Locate the cell with the specified text and output its [x, y] center coordinate. 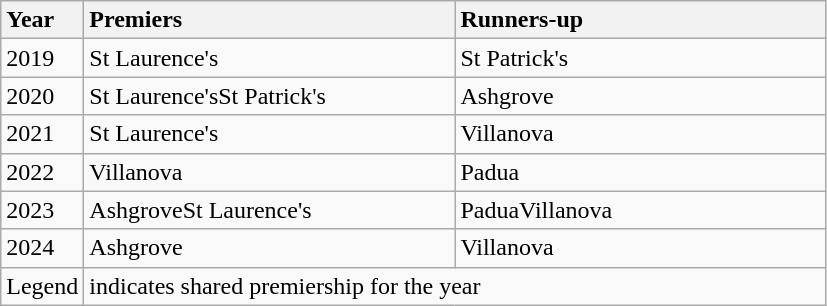
2019 [42, 58]
2020 [42, 96]
indicates shared premiership for the year [455, 286]
St Laurence'sSt Patrick's [270, 96]
Premiers [270, 20]
2023 [42, 210]
Padua [640, 172]
Year [42, 20]
2024 [42, 248]
2022 [42, 172]
PaduaVillanova [640, 210]
St Patrick's [640, 58]
AshgroveSt Laurence's [270, 210]
Legend [42, 286]
2021 [42, 134]
Runners-up [640, 20]
